Extract the [x, y] coordinate from the center of the cell holding the provided text.  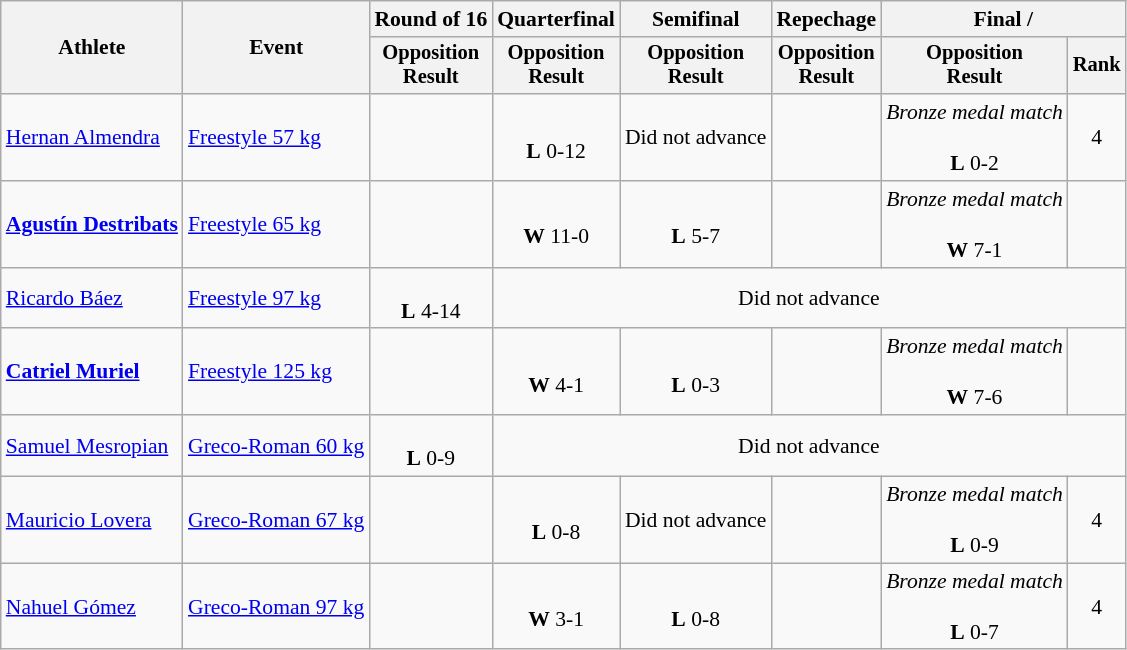
Event [276, 48]
L 0-9 [430, 446]
Bronze medal matchW 7-6 [974, 372]
Bronze medal matchL 0-9 [974, 520]
Bronze medal matchW 7-1 [974, 224]
Freestyle 65 kg [276, 224]
Mauricio Lovera [92, 520]
Catriel Muriel [92, 372]
W 4-1 [556, 372]
L 4-14 [430, 298]
Agustín Destribats [92, 224]
Round of 16 [430, 19]
Hernan Almendra [92, 138]
L 5-7 [696, 224]
L 0-3 [696, 372]
L 0-12 [556, 138]
Greco-Roman 60 kg [276, 446]
Final / [1003, 19]
Ricardo Báez [92, 298]
Bronze medal matchL 0-2 [974, 138]
Samuel Mesropian [92, 446]
Freestyle 57 kg [276, 138]
Semifinal [696, 19]
Freestyle 125 kg [276, 372]
Athlete [92, 48]
W 11-0 [556, 224]
Freestyle 97 kg [276, 298]
Nahuel Gómez [92, 606]
Greco-Roman 67 kg [276, 520]
W 3-1 [556, 606]
Quarterfinal [556, 19]
Repechage [826, 19]
Greco-Roman 97 kg [276, 606]
Bronze medal matchL 0-7 [974, 606]
Rank [1097, 66]
